For the text-containing cell, return its midpoint in (x, y) coordinate format. 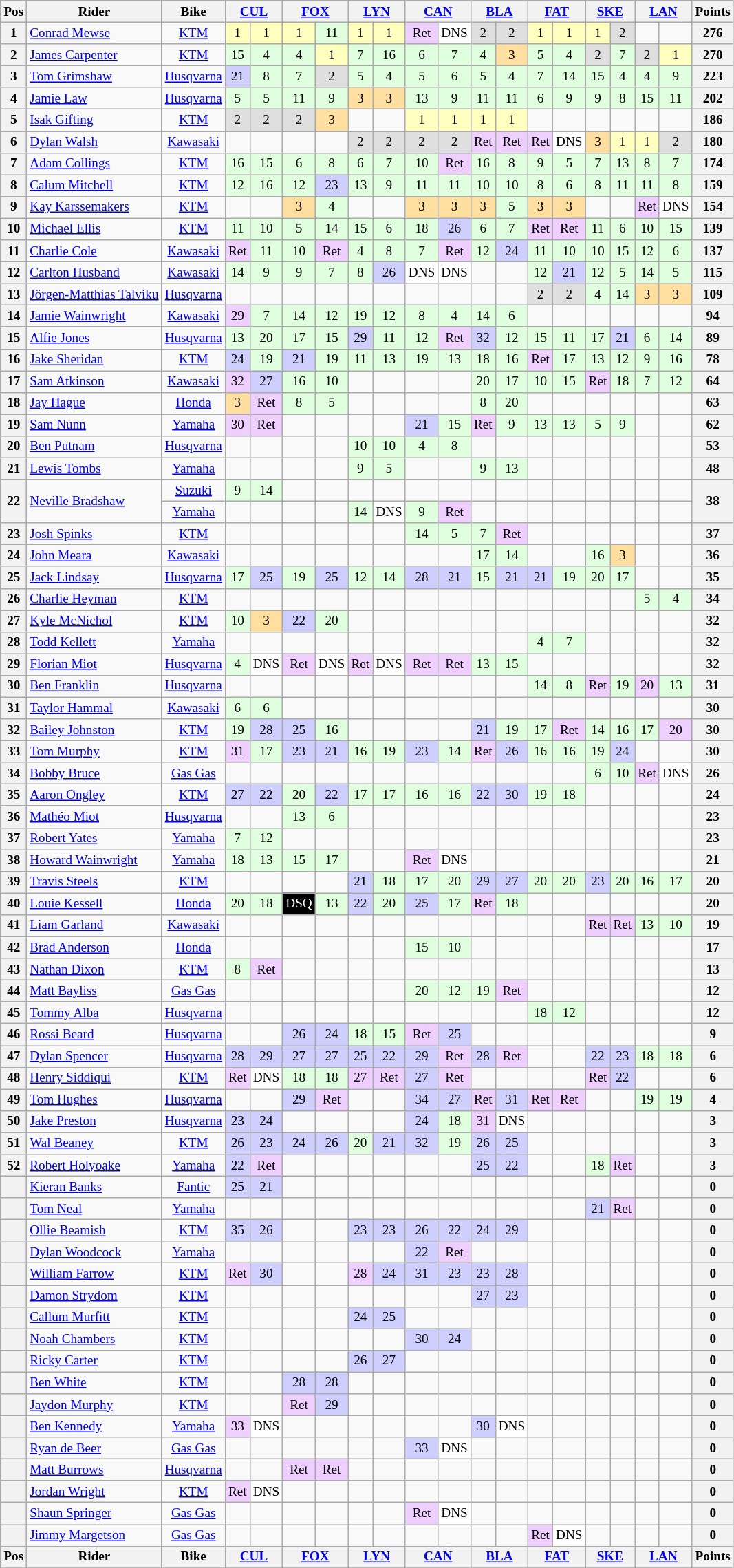
89 (713, 338)
115 (713, 272)
Josh Spinks (94, 534)
Florian Miot (94, 665)
109 (713, 294)
Ryan de Beer (94, 1448)
43 (14, 969)
Shaun Springer (94, 1514)
Charlie Cole (94, 251)
Kyle McNichol (94, 621)
Ben Kennedy (94, 1426)
Jordan Wright (94, 1492)
39 (14, 882)
41 (14, 925)
Kay Karssemakers (94, 207)
William Farrow (94, 1274)
46 (14, 1035)
137 (713, 251)
276 (713, 33)
Lewis Tombs (94, 469)
Tom Hughes (94, 1100)
78 (713, 360)
Neville Bradshaw (94, 501)
63 (713, 403)
Noah Chambers (94, 1340)
180 (713, 142)
John Meara (94, 556)
159 (713, 186)
Fantic (193, 1187)
94 (713, 316)
Matt Burrows (94, 1470)
Todd Kellett (94, 643)
Taylor Hammal (94, 708)
Jamie Law (94, 98)
Robert Yates (94, 839)
Jack Lindsay (94, 577)
53 (713, 447)
Carlton Husband (94, 272)
Adam Collings (94, 164)
42 (14, 947)
62 (713, 425)
Calum Mitchell (94, 186)
174 (713, 164)
Tom Grimshaw (94, 76)
Ben Franklin (94, 686)
Dylan Woodcock (94, 1252)
223 (713, 76)
Ben Putnam (94, 447)
Bailey Johnston (94, 730)
Charlie Heyman (94, 599)
Jimmy Margetson (94, 1535)
Travis Steels (94, 882)
DSQ (299, 904)
Tom Murphy (94, 751)
Bobby Bruce (94, 773)
52 (14, 1166)
40 (14, 904)
Sam Nunn (94, 425)
Henry Siddiqui (94, 1078)
51 (14, 1143)
Isak Gifting (94, 120)
Louie Kessell (94, 904)
Michael Ellis (94, 229)
44 (14, 991)
Jay Hague (94, 403)
Ricky Carter (94, 1361)
Nathan Dixon (94, 969)
Matt Bayliss (94, 991)
Brad Anderson (94, 947)
Tom Neal (94, 1209)
James Carpenter (94, 55)
270 (713, 55)
Sam Atkinson (94, 381)
Damon Strydom (94, 1296)
Alfie Jones (94, 338)
Jake Preston (94, 1121)
Tommy Alba (94, 1013)
Jake Sheridan (94, 360)
Liam Garland (94, 925)
45 (14, 1013)
Dylan Spencer (94, 1056)
139 (713, 229)
Howard Wainwright (94, 861)
Ollie Beamish (94, 1230)
Conrad Mewse (94, 33)
Suzuki (193, 491)
186 (713, 120)
Robert Holyoake (94, 1166)
Jaydon Murphy (94, 1405)
Rossi Beard (94, 1035)
Aaron Ongley (94, 795)
202 (713, 98)
50 (14, 1121)
64 (713, 381)
Callum Murfitt (94, 1318)
154 (713, 207)
Dylan Walsh (94, 142)
49 (14, 1100)
47 (14, 1056)
Wal Beaney (94, 1143)
Jörgen-Matthias Talviku (94, 294)
Ben White (94, 1383)
Kieran Banks (94, 1187)
Mathéo Miot (94, 817)
Jamie Wainwright (94, 316)
